Return (X, Y) of the center of cell containing provided text 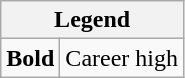
Legend (92, 20)
Bold (30, 58)
Career high (122, 58)
